Determine the [x, y] coordinate at the center of the cell enclosing the given text.  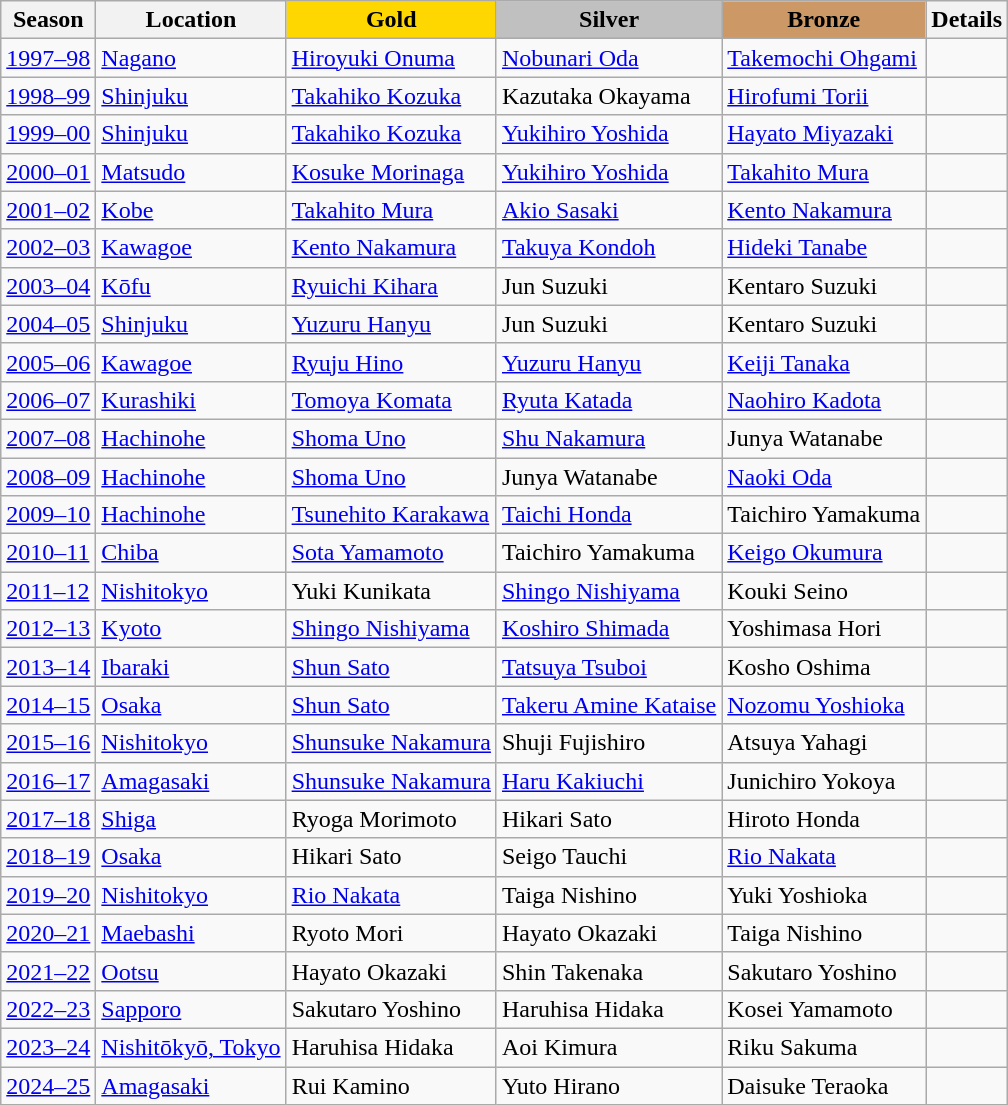
Kosuke Morinaga [391, 172]
Taichi Honda [608, 515]
Shuji Fujishiro [608, 743]
Chiba [191, 553]
Riku Sakuma [824, 1047]
Haru Kakiuchi [608, 781]
2023–24 [48, 1047]
Kosei Yamamoto [824, 1009]
Nobunari Oda [608, 58]
2016–17 [48, 781]
Kyoto [191, 629]
Seigo Tauchi [608, 857]
2012–13 [48, 629]
Hirofumi Torii [824, 96]
2013–14 [48, 667]
2019–20 [48, 895]
Koshiro Shimada [608, 629]
Kurashiki [191, 400]
Nozomu Yoshioka [824, 705]
2020–21 [48, 933]
2008–09 [48, 477]
Bronze [824, 20]
Ibaraki [191, 667]
Maebashi [191, 933]
Kosho Oshima [824, 667]
2024–25 [48, 1085]
Gold [391, 20]
Hiroto Honda [824, 819]
2011–12 [48, 591]
2001–02 [48, 210]
2002–03 [48, 248]
Aoi Kimura [608, 1047]
Season [48, 20]
2007–08 [48, 438]
Ryoto Mori [391, 933]
2010–11 [48, 553]
Nishitōkyō, Tokyo [191, 1047]
2021–22 [48, 971]
Takemochi Ohgami [824, 58]
Kōfu [191, 286]
2003–04 [48, 286]
2015–16 [48, 743]
Naoki Oda [824, 477]
Sapporo [191, 1009]
Yuto Hirano [608, 1085]
Yoshimasa Hori [824, 629]
Keigo Okumura [824, 553]
Hayato Miyazaki [824, 134]
Location [191, 20]
Takuya Kondoh [608, 248]
Takeru Amine Kataise [608, 705]
Tomoya Komata [391, 400]
Kobe [191, 210]
2014–15 [48, 705]
Shin Takenaka [608, 971]
Ryoga Morimoto [391, 819]
Sota Yamamoto [391, 553]
Naohiro Kadota [824, 400]
1999–00 [48, 134]
Atsuya Yahagi [824, 743]
1997–98 [48, 58]
Shu Nakamura [608, 438]
Shiga [191, 819]
2022–23 [48, 1009]
Rui Kamino [391, 1085]
Hiroyuki Onuma [391, 58]
Matsudo [191, 172]
2005–06 [48, 362]
Yuki Yoshioka [824, 895]
1998–99 [48, 96]
Keiji Tanaka [824, 362]
2000–01 [48, 172]
2009–10 [48, 515]
Silver [608, 20]
Nagano [191, 58]
Daisuke Teraoka [824, 1085]
Kazutaka Okayama [608, 96]
2017–18 [48, 819]
Tsunehito Karakawa [391, 515]
Akio Sasaki [608, 210]
2018–19 [48, 857]
Ryuichi Kihara [391, 286]
Tatsuya Tsuboi [608, 667]
Yuki Kunikata [391, 591]
Ryuta Katada [608, 400]
Details [967, 20]
Kouki Seino [824, 591]
Ryuju Hino [391, 362]
Ootsu [191, 971]
Junichiro Yokoya [824, 781]
Hideki Tanabe [824, 248]
2004–05 [48, 324]
2006–07 [48, 400]
